Provide the [X, Y] coordinate of the cell's center where the given text is located.  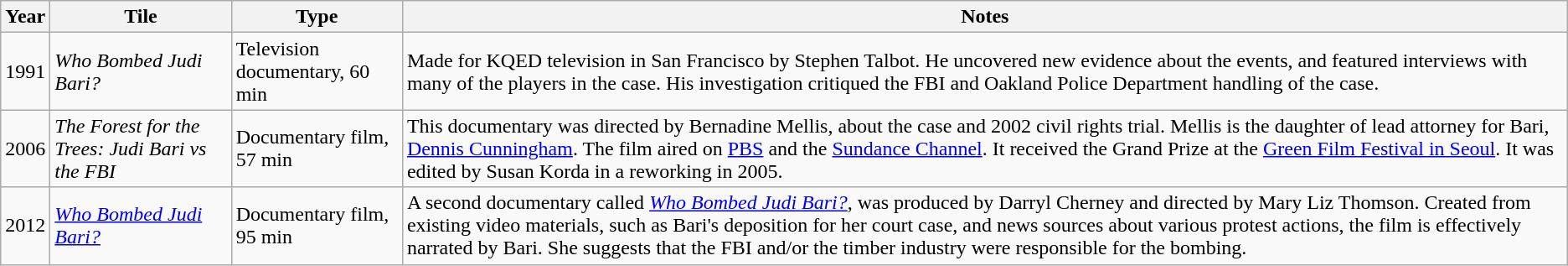
Documentary film, 95 min [317, 226]
2012 [25, 226]
1991 [25, 71]
Television documentary, 60 min [317, 71]
2006 [25, 149]
Documentary film, 57 min [317, 149]
Type [317, 17]
The Forest for the Trees: Judi Bari vs the FBI [141, 149]
Year [25, 17]
Notes [985, 17]
Tile [141, 17]
